Determine the [X, Y] coordinate at the center of the cell enclosing the given text.  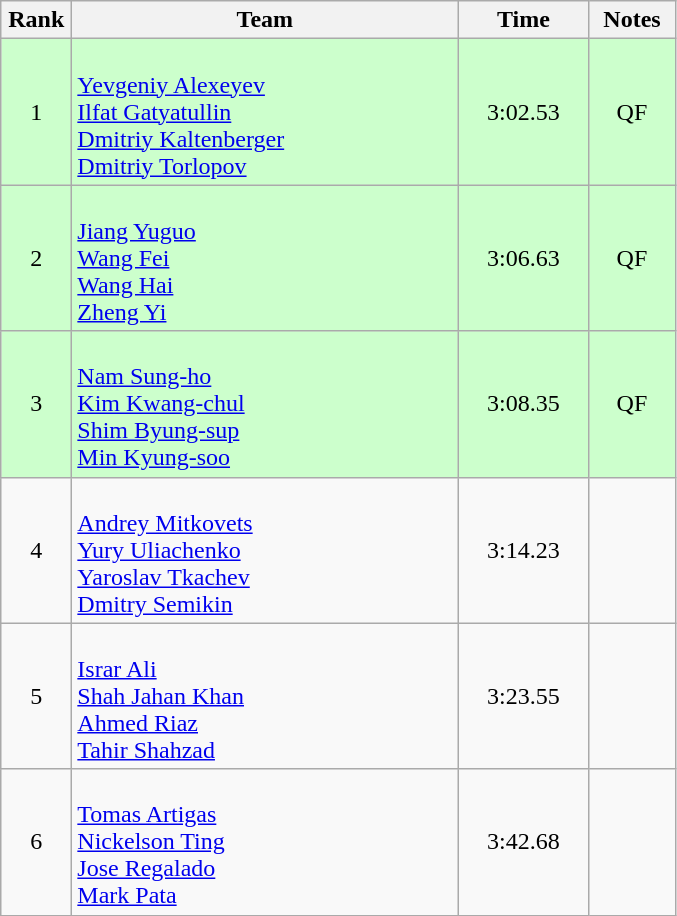
3:23.55 [524, 696]
3 [36, 404]
Nam Sung-hoKim Kwang-chulShim Byung-supMin Kyung-soo [265, 404]
5 [36, 696]
3:42.68 [524, 842]
3:08.35 [524, 404]
Rank [36, 20]
Tomas ArtigasNickelson TingJose RegaladoMark Pata [265, 842]
3:14.23 [524, 550]
3:02.53 [524, 112]
4 [36, 550]
Yevgeniy AlexeyevIlfat GatyatullinDmitriy KaltenbergerDmitriy Torlopov [265, 112]
Jiang YuguoWang FeiWang HaiZheng Yi [265, 258]
6 [36, 842]
Israr AliShah Jahan KhanAhmed RiazTahir Shahzad [265, 696]
1 [36, 112]
Team [265, 20]
Time [524, 20]
2 [36, 258]
3:06.63 [524, 258]
Andrey MitkovetsYury UliachenkoYaroslav TkachevDmitry Semikin [265, 550]
Notes [632, 20]
